Detect which cell encompasses the target text, then output its (X, Y) center coordinate. 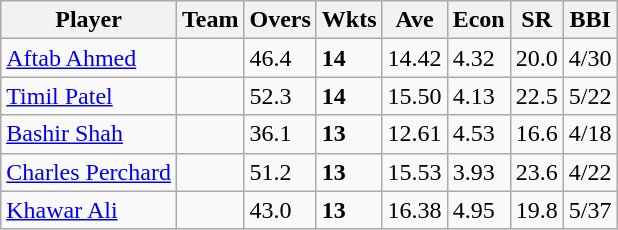
22.5 (536, 96)
19.8 (536, 210)
4.95 (478, 210)
36.1 (280, 134)
BBI (590, 20)
Aftab Ahmed (89, 58)
15.53 (414, 172)
5/22 (590, 96)
Team (210, 20)
Khawar Ali (89, 210)
16.6 (536, 134)
46.4 (280, 58)
3.93 (478, 172)
43.0 (280, 210)
15.50 (414, 96)
Player (89, 20)
51.2 (280, 172)
4/22 (590, 172)
14.42 (414, 58)
Ave (414, 20)
20.0 (536, 58)
12.61 (414, 134)
Timil Patel (89, 96)
4/30 (590, 58)
Wkts (349, 20)
16.38 (414, 210)
4.13 (478, 96)
Bashir Shah (89, 134)
Charles Perchard (89, 172)
52.3 (280, 96)
4.53 (478, 134)
5/37 (590, 210)
Econ (478, 20)
Overs (280, 20)
23.6 (536, 172)
4.32 (478, 58)
SR (536, 20)
4/18 (590, 134)
